Identify which cell holds the provided text, then report its (x, y) central coordinate. 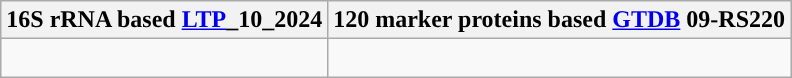
120 marker proteins based GTDB 09-RS220 (560, 20)
16S rRNA based LTP_10_2024 (164, 20)
